Provide the [X, Y] coordinate of the cell's center where the given text is located.  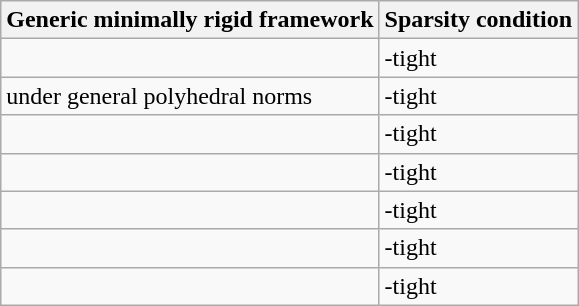
Generic minimally rigid framework [190, 20]
under general polyhedral norms [190, 96]
Sparsity condition [478, 20]
